Identify which cell holds the provided text, then report its [x, y] central coordinate. 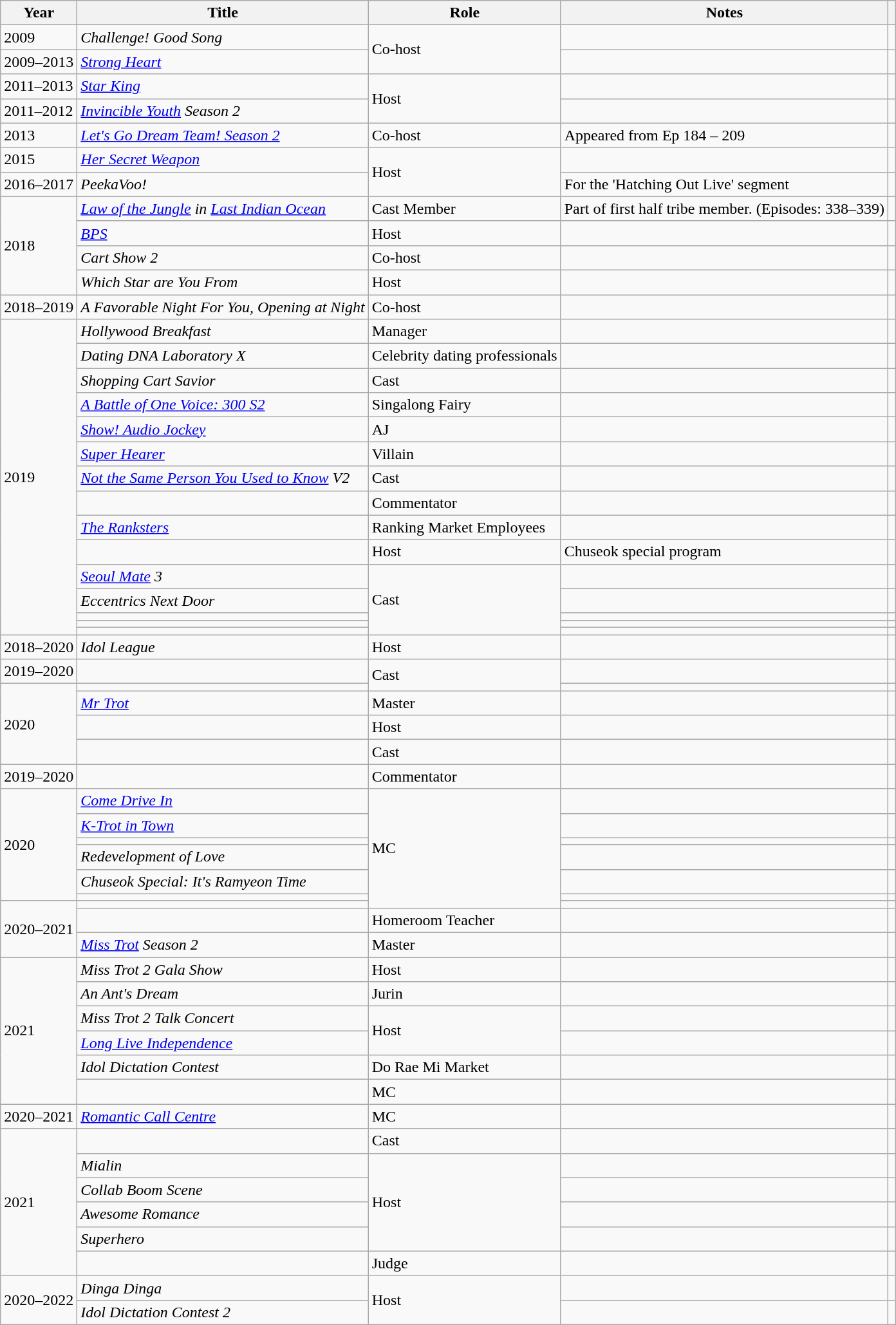
Chuseok special program [724, 552]
Awesome Romance [223, 1214]
A Favorable Night For You, Opening at Night [223, 307]
Show! Audio Jockey [223, 429]
2011–2013 [39, 86]
2015 [39, 160]
Law of the Jungle in Last Indian Ocean [223, 209]
Homeroom Teacher [465, 920]
2009 [39, 37]
2020–2022 [39, 1300]
Appeared from Ep 184 – 209 [724, 135]
Title [223, 13]
2018 [39, 245]
Notes [724, 13]
Judge [465, 1263]
Cart Show 2 [223, 258]
2009–2013 [39, 62]
Super Hearer [223, 454]
Challenge! Good Song [223, 37]
Let's Go Dream Team! Season 2 [223, 135]
Role [465, 13]
Come Drive In [223, 801]
Invincible Youth Season 2 [223, 111]
Cast Member [465, 209]
Villain [465, 454]
Part of first half tribe member. (Episodes: 338–339) [724, 209]
Redevelopment of Love [223, 857]
Idol Dictation Contest 2 [223, 1312]
An Ant's Dream [223, 994]
Year [39, 13]
PeekaVoo! [223, 184]
Superhero [223, 1239]
Celebrity dating professionals [465, 356]
Long Live Independence [223, 1043]
Seoul Mate 3 [223, 576]
Dinga Dinga [223, 1288]
2011–2012 [39, 111]
Eccentrics Next Door [223, 601]
Strong Heart [223, 62]
The Ranksters [223, 527]
Not the Same Person You Used to Know V2 [223, 478]
K-Trot in Town [223, 825]
Do Rae Mi Market [465, 1067]
Hollywood Breakfast [223, 332]
Which Star are You From [223, 282]
Jurin [465, 994]
2016–2017 [39, 184]
Dating DNA Laboratory X [223, 356]
Miss Trot 2 Talk Concert [223, 1019]
A Battle of One Voice: 300 S2 [223, 405]
BPS [223, 233]
Her Secret Weapon [223, 160]
Shopping Cart Savior [223, 381]
Singalong Fairy [465, 405]
Mr Trot [223, 703]
Manager [465, 332]
Mialin [223, 1165]
2018–2019 [39, 307]
2019 [39, 477]
Miss Trot Season 2 [223, 944]
2013 [39, 135]
Collab Boom Scene [223, 1190]
Miss Trot 2 Gala Show [223, 969]
For the 'Hatching Out Live' segment [724, 184]
Ranking Market Employees [465, 527]
Idol Dictation Contest [223, 1067]
2018–2020 [39, 647]
Chuseok Special: It's Ramyeon Time [223, 881]
Idol League [223, 647]
AJ [465, 429]
Romantic Call Centre [223, 1116]
Star King [223, 86]
